Locate the cell with the specified text and output its (x, y) center coordinate. 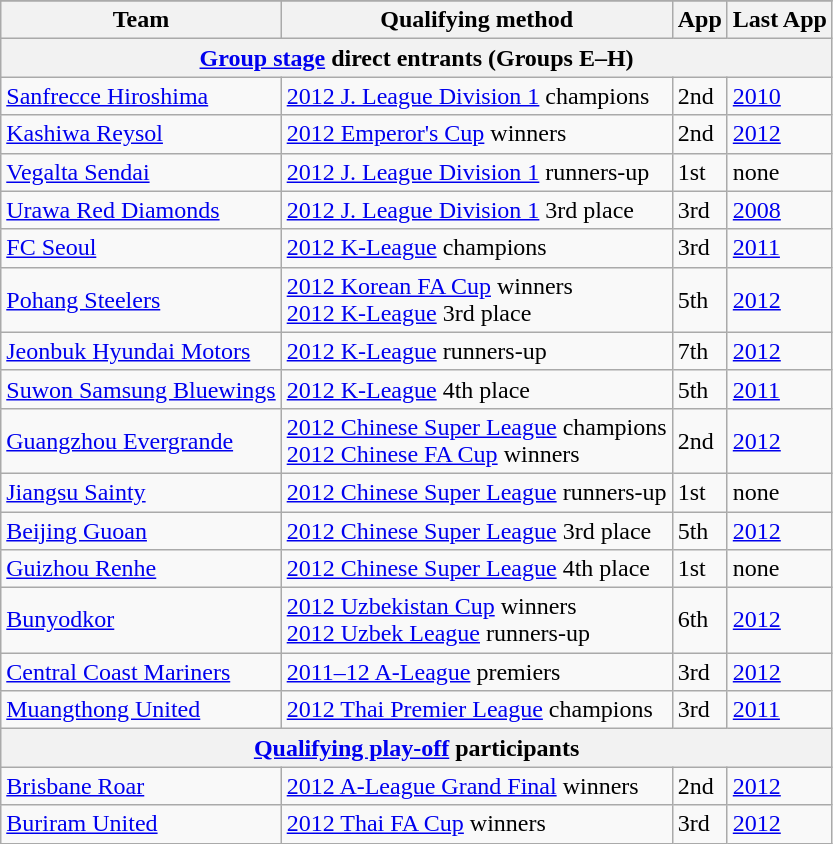
2012 J. League Division 1 champions (476, 96)
Guangzhou Evergrande (141, 440)
Qualifying play-off participants (417, 748)
2012 Chinese Super League champions2012 Chinese FA Cup winners (476, 440)
Group stage direct entrants (Groups E–H) (417, 58)
2012 A-League Grand Final winners (476, 786)
2012 K-League runners-up (476, 351)
Pohang Steelers (141, 300)
Kashiwa Reysol (141, 134)
App (700, 20)
2012 Korean FA Cup winners2012 K-League 3rd place (476, 300)
2012 Chinese Super League 4th place (476, 569)
2012 Emperor's Cup winners (476, 134)
2012 J. League Division 1 3rd place (476, 210)
6th (700, 620)
Suwon Samsung Bluewings (141, 389)
7th (700, 351)
Central Coast Mariners (141, 672)
FC Seoul (141, 248)
Muangthong United (141, 710)
2012 Chinese Super League 3rd place (476, 531)
Brisbane Roar (141, 786)
2012 Thai Premier League champions (476, 710)
Vegalta Sendai (141, 172)
Last App (780, 20)
Team (141, 20)
2008 (780, 210)
Guizhou Renhe (141, 569)
Jiangsu Sainty (141, 492)
2012 Thai FA Cup winners (476, 824)
Sanfrecce Hiroshima (141, 96)
Urawa Red Diamonds (141, 210)
2011–12 A-League premiers (476, 672)
2012 J. League Division 1 runners-up (476, 172)
2012 K-League champions (476, 248)
Beijing Guoan (141, 531)
2010 (780, 96)
Buriram United (141, 824)
Bunyodkor (141, 620)
Qualifying method (476, 20)
2012 K-League 4th place (476, 389)
Jeonbuk Hyundai Motors (141, 351)
2012 Uzbekistan Cup winners2012 Uzbek League runners-up (476, 620)
2012 Chinese Super League runners-up (476, 492)
